Locate the cell with the specified text and output its [x, y] center coordinate. 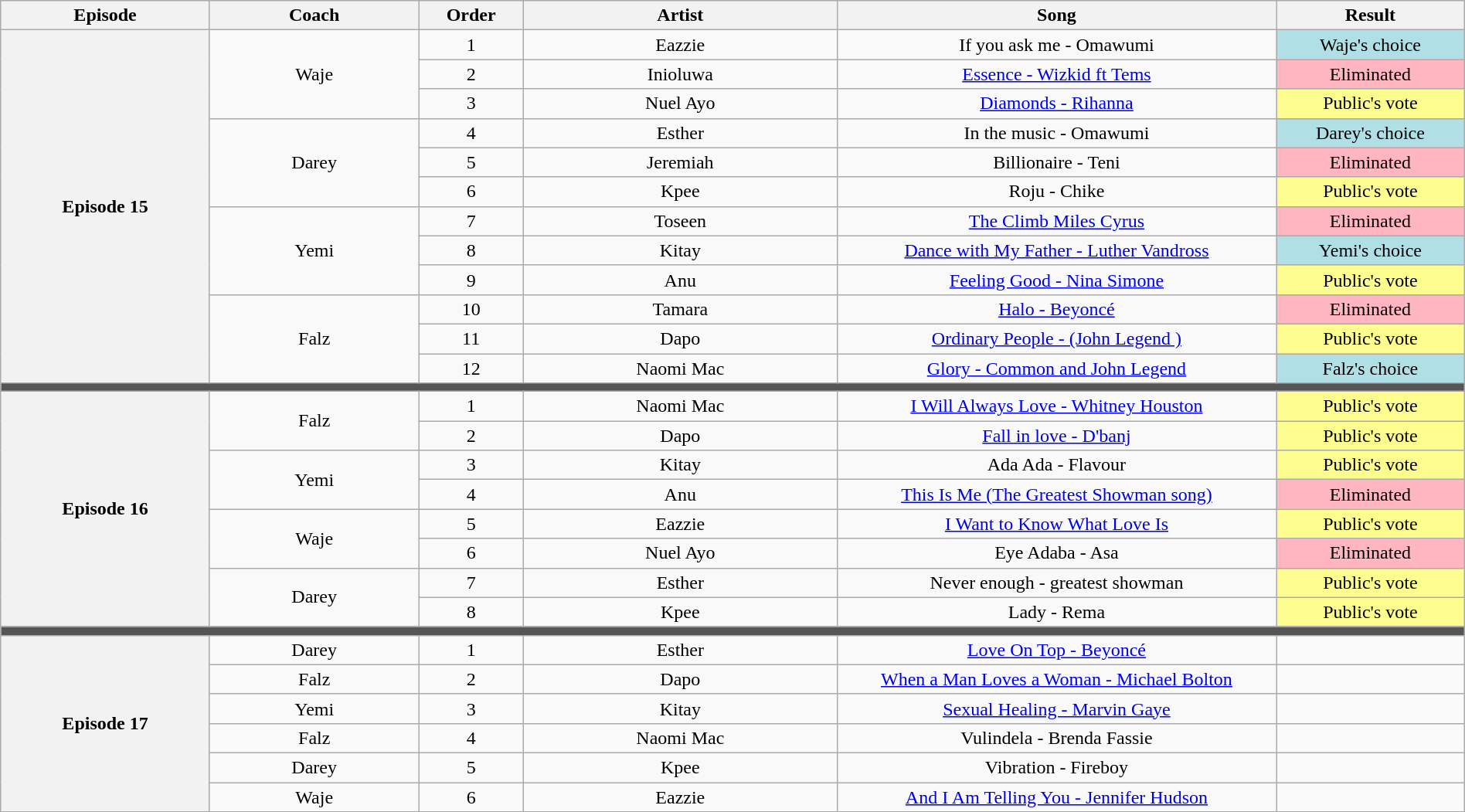
Tamara [680, 309]
Waje's choice [1371, 45]
The Climb Miles Cyrus [1056, 221]
Toseen [680, 221]
10 [471, 309]
9 [471, 280]
Vulindela - Brenda Fassie [1056, 738]
Yemi's choice [1371, 250]
And I Am Telling You - Jennifer Hudson [1056, 797]
Roju - Chike [1056, 192]
Feeling Good - Nina Simone [1056, 280]
Episode 17 [105, 723]
I Want to Know What Love Is [1056, 524]
This Is Me (The Greatest Showman song) [1056, 494]
11 [471, 338]
Order [471, 15]
Essence - Wizkid ft Tems [1056, 74]
Sexual Healing - Marvin Gaye [1056, 708]
Lady - Rema [1056, 612]
I Will Always Love - Whitney Houston [1056, 406]
Falz's choice [1371, 369]
Billionaire - Teni [1056, 162]
Ada Ada - Flavour [1056, 465]
Fall in love - D'banj [1056, 436]
Darey's choice [1371, 133]
When a Man Loves a Woman - Michael Bolton [1056, 679]
Episode 16 [105, 509]
In the music - Omawumi [1056, 133]
Episode 15 [105, 207]
Vibration - Fireboy [1056, 767]
Result [1371, 15]
Song [1056, 15]
Dance with My Father - Luther Vandross [1056, 250]
Diamonds - Rihanna [1056, 104]
Jeremiah [680, 162]
Eye Adaba - Asa [1056, 553]
Halo - Beyoncé [1056, 309]
Episode [105, 15]
Never enough - greatest showman [1056, 583]
Coach [314, 15]
12 [471, 369]
If you ask me - Omawumi [1056, 45]
Inioluwa [680, 74]
Glory - Common and John Legend [1056, 369]
Ordinary People - (John Legend ) [1056, 338]
Artist [680, 15]
Love On Top - Beyoncé [1056, 650]
